Identify which cell holds the provided text, then report its (x, y) central coordinate. 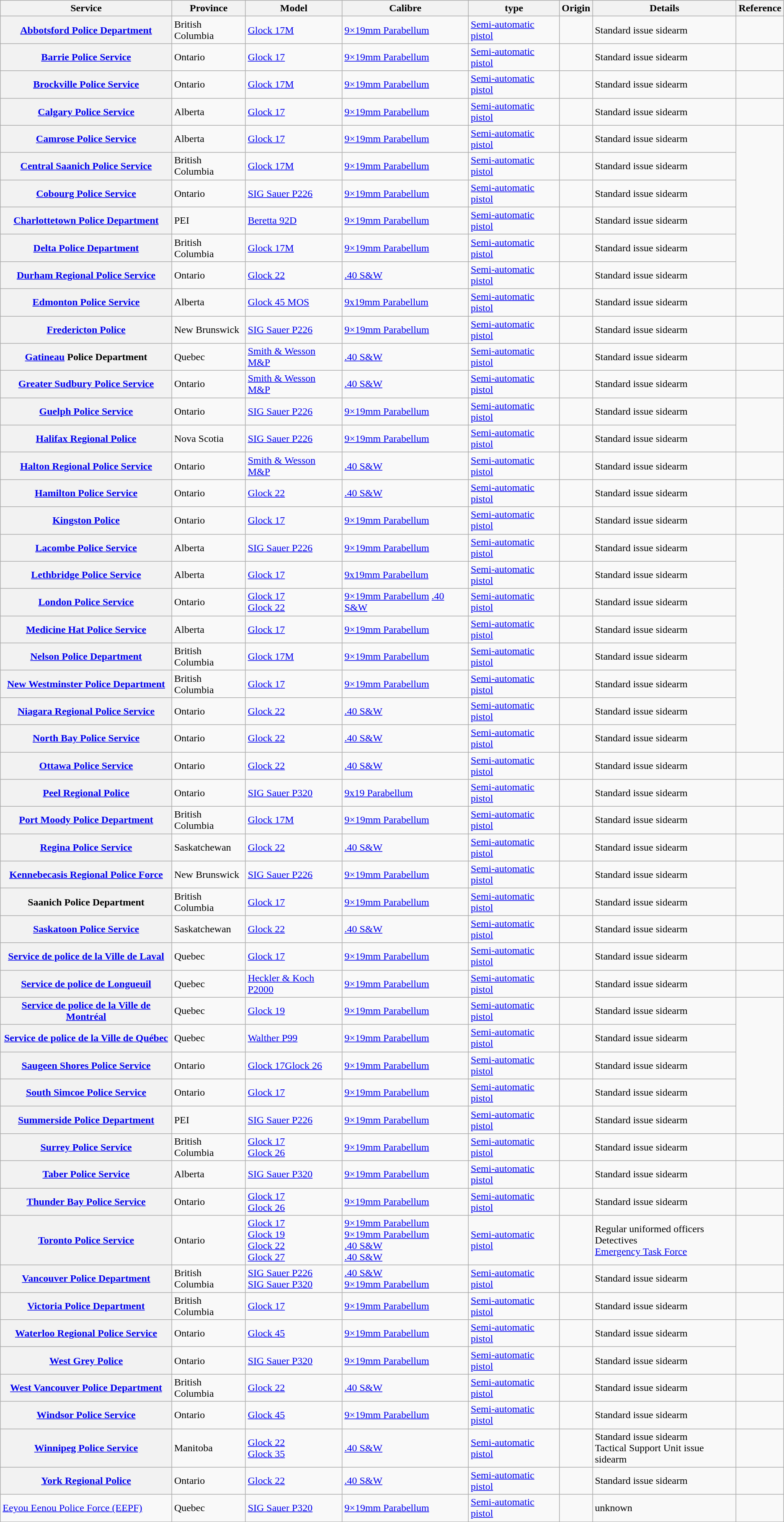
Durham Regional Police Service (86, 275)
Guelph Police Service (86, 411)
Greater Sudbury Police Service (86, 384)
Toronto Police Service (86, 1241)
Hamilton Police Service (86, 493)
Service de police de Longueuil (86, 983)
Glock 22 Glock 35 (294, 1448)
Port Moody Police Department (86, 820)
Vancouver Police Department (86, 1279)
Regina Police Service (86, 848)
Service (86, 8)
Medicine Hat Police Service (86, 629)
Saugeen Shores Police Service (86, 1065)
Niagara Regional Police Service (86, 711)
Halifax Regional Police (86, 439)
London Police Service (86, 602)
Manitoba (209, 1448)
Edmonton Police Service (86, 302)
Glock 17 Glock 19 Glock 22 Glock 27 (294, 1241)
Nelson Police Department (86, 657)
Saskatoon Police Service (86, 929)
Walther P99 (294, 1038)
Glock 17 Glock 22 (294, 602)
Kennebecasis Regional Police Force (86, 875)
Glock 17Glock 26 (294, 1065)
Kingston Police (86, 520)
Regular uniformed officers Detectives Emergency Task Force (664, 1241)
Surrey Police Service (86, 1147)
York Regional Police (86, 1481)
Province (209, 8)
New Westminster Police Department (86, 684)
Standard issue sidearmTactical Support Unit issue sidearm (664, 1448)
Lethbridge Police Service (86, 575)
Nova Scotia (209, 439)
Model (294, 8)
9×19mm Parabellum .40 S&W (405, 602)
Taber Police Service (86, 1174)
Gatineau Police Department (86, 357)
South Simcoe Police Service (86, 1092)
9x19 Parabellum (405, 793)
Waterloo Regional Police Service (86, 1334)
Reference (760, 8)
Central Saanich Police Service (86, 166)
Lacombe Police Service (86, 548)
Glock 19 (294, 1011)
Ottawa Police Service (86, 766)
SIG Sauer P226 SIG Sauer P320 (294, 1279)
Windsor Police Service (86, 1415)
Victoria Police Department (86, 1306)
North Bay Police Service (86, 738)
Charlottetown Police Department (86, 220)
Service de police de la Ville de Laval (86, 957)
Barrie Police Service (86, 57)
Winnipeg Police Service (86, 1448)
unknown (664, 1508)
Beretta 92D (294, 220)
9×19mm Parabellum 9×19mm Parabellum .40 S&W .40 S&W (405, 1241)
Thunder Bay Police Service (86, 1201)
Service de police de la Ville de Québec (86, 1038)
Calgary Police Service (86, 111)
Brockville Police Service (86, 85)
Halton Regional Police Service (86, 466)
.40 S&W 9×19mm Parabellum (405, 1279)
type (514, 8)
Summerside Police Department (86, 1120)
Glock 45 MOS (294, 302)
Peel Regional Police (86, 793)
Eeyou Eenou Police Force (EEPF) (86, 1508)
Delta Police Department (86, 248)
Fredericton Police (86, 329)
Camrose Police Service (86, 139)
Saanich Police Department (86, 902)
West Vancouver Police Department (86, 1388)
Service de police de la Ville de Montréal (86, 1011)
Abbotsford Police Department (86, 30)
Heckler & Koch P2000 (294, 983)
Calibre (405, 8)
Cobourg Police Service (86, 193)
Details (664, 8)
Origin (576, 8)
West Grey Police (86, 1360)
